Determine the [X, Y] coordinate at the center of the cell enclosing the given text.  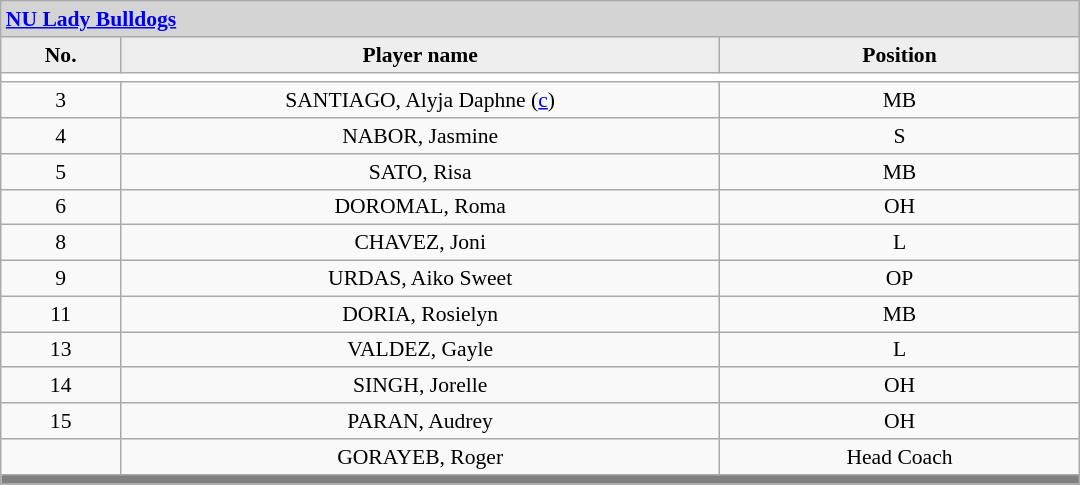
4 [61, 136]
6 [61, 207]
Player name [420, 55]
Position [900, 55]
NABOR, Jasmine [420, 136]
VALDEZ, Gayle [420, 350]
SINGH, Jorelle [420, 386]
5 [61, 172]
NU Lady Bulldogs [540, 19]
No. [61, 55]
GORAYEB, Roger [420, 457]
13 [61, 350]
Head Coach [900, 457]
SANTIAGO, Alyja Daphne (c) [420, 101]
SATO, Risa [420, 172]
14 [61, 386]
OP [900, 279]
9 [61, 279]
DORIA, Rosielyn [420, 314]
3 [61, 101]
CHAVEZ, Joni [420, 243]
15 [61, 421]
DOROMAL, Roma [420, 207]
11 [61, 314]
S [900, 136]
URDAS, Aiko Sweet [420, 279]
PARAN, Audrey [420, 421]
8 [61, 243]
